Provide the (x, y) coordinate of the cell's center where the given text is located.  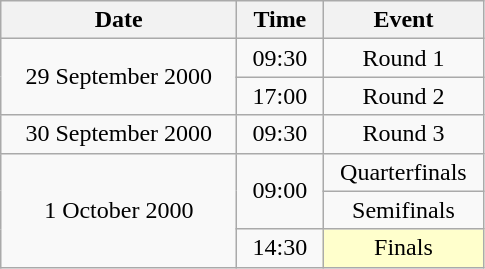
1 October 2000 (119, 210)
Finals (404, 248)
Semifinals (404, 210)
Date (119, 20)
Round 3 (404, 134)
30 September 2000 (119, 134)
09:00 (280, 191)
14:30 (280, 248)
Round 1 (404, 58)
Round 2 (404, 96)
Quarterfinals (404, 172)
29 September 2000 (119, 77)
Event (404, 20)
17:00 (280, 96)
Time (280, 20)
